Return the (x, y) coordinate for the center point of the cell that contains the specified text.  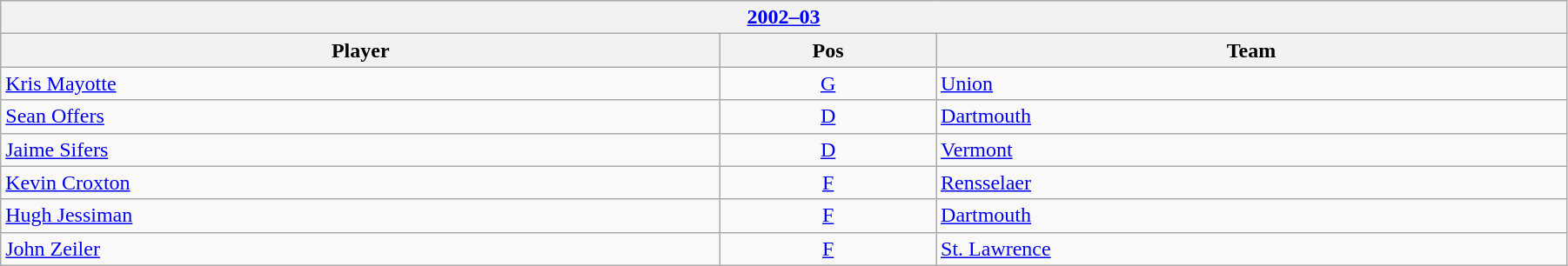
Union (1251, 83)
Team (1251, 50)
Pos (828, 50)
2002–03 (784, 17)
Player (360, 50)
Jaime Sifers (360, 150)
St. Lawrence (1251, 249)
G (828, 83)
John Zeiler (360, 249)
Kris Mayotte (360, 83)
Kevin Croxton (360, 183)
Hugh Jessiman (360, 216)
Vermont (1251, 150)
Rensselaer (1251, 183)
Sean Offers (360, 116)
